Locate the cell with the specified text and output its (x, y) center coordinate. 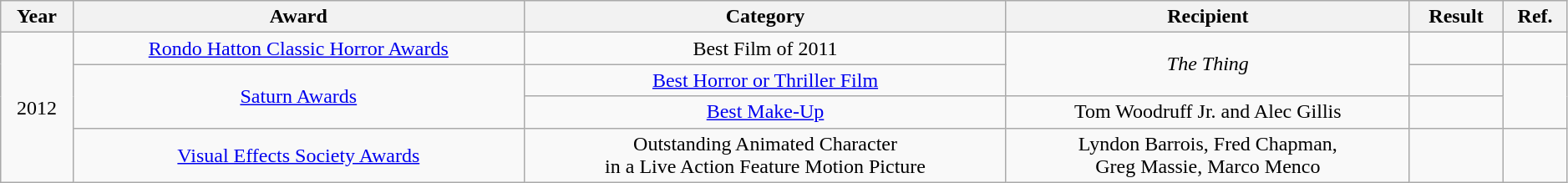
Visual Effects Society Awards (299, 155)
2012 (37, 107)
Best Horror or Thriller Film (765, 80)
Year (37, 17)
Result (1456, 17)
Outstanding Animated Characterin a Live Action Feature Motion Picture (765, 155)
Best Film of 2011 (765, 48)
The Thing (1208, 64)
Recipient (1208, 17)
Ref. (1535, 17)
Rondo Hatton Classic Horror Awards (299, 48)
Lyndon Barrois, Fred Chapman,Greg Massie, Marco Menco (1208, 155)
Best Make-Up (765, 112)
Saturn Awards (299, 96)
Category (765, 17)
Tom Woodruff Jr. and Alec Gillis (1208, 112)
Award (299, 17)
